Search for the cell housing the specified text and yield its (X, Y) center coordinate. 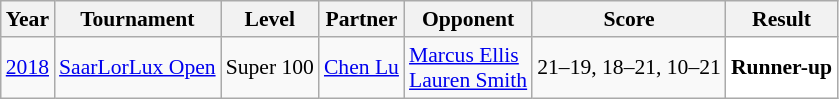
Result (782, 19)
Year (28, 19)
21–19, 18–21, 10–21 (629, 68)
SaarLorLux Open (138, 68)
Runner-up (782, 68)
Partner (362, 19)
Score (629, 19)
2018 (28, 68)
Opponent (468, 19)
Marcus Ellis Lauren Smith (468, 68)
Chen Lu (362, 68)
Super 100 (270, 68)
Level (270, 19)
Tournament (138, 19)
